Scan for the cell matching the given text and deliver its (X, Y) coordinate at center. 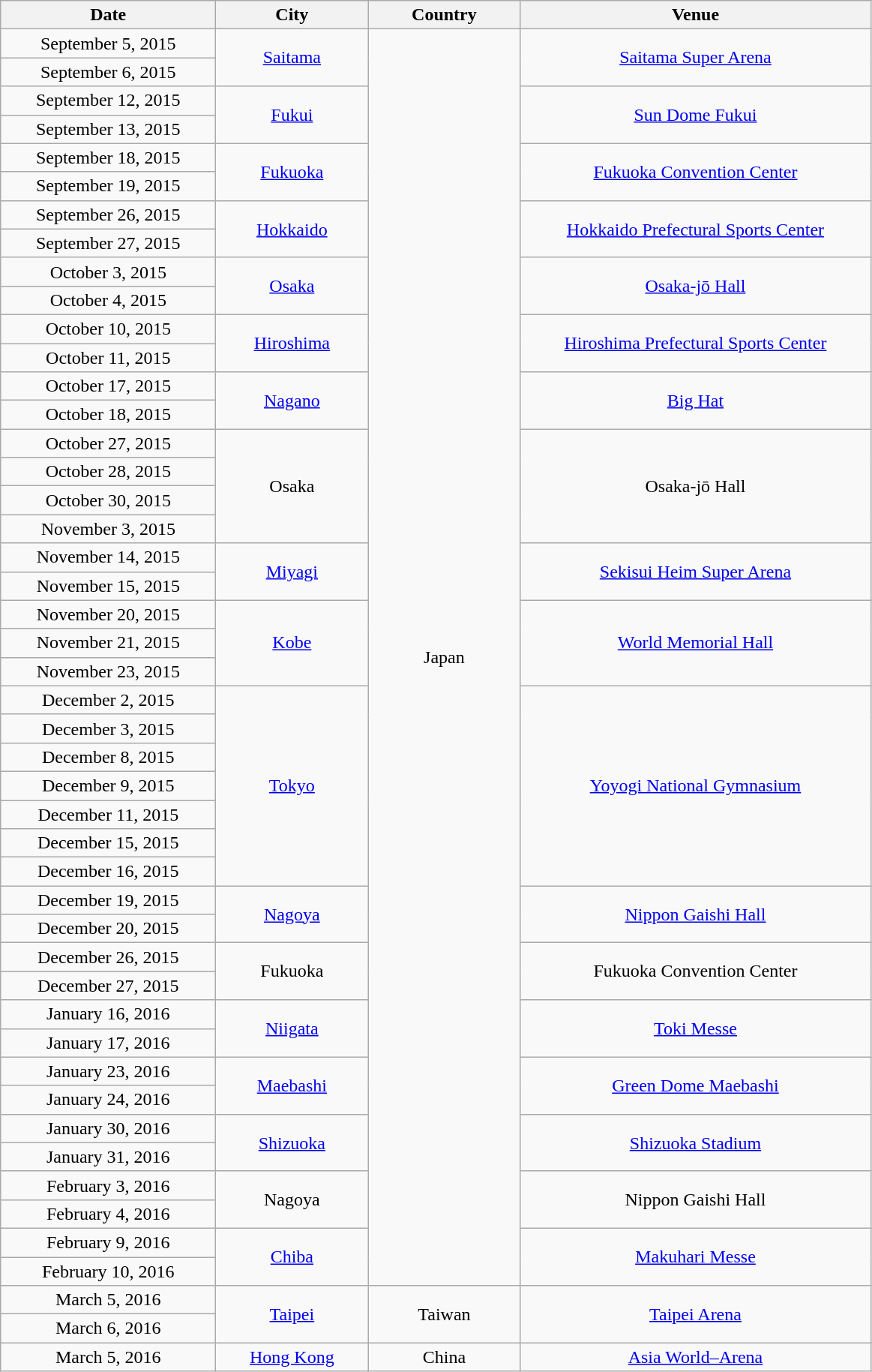
December 11, 2015 (108, 814)
December 16, 2015 (108, 872)
Big Hat (696, 401)
Nagano (292, 401)
Country (444, 15)
Kobe (292, 643)
Miyagi (292, 572)
Sun Dome Fukui (696, 115)
Hong Kong (292, 1357)
January 30, 2016 (108, 1128)
November 15, 2015 (108, 586)
December 9, 2015 (108, 785)
Asia World–Arena (696, 1357)
Taipei (292, 1314)
Sekisui Heim Super Arena (696, 572)
November 20, 2015 (108, 614)
October 27, 2015 (108, 443)
December 3, 2015 (108, 728)
March 6, 2016 (108, 1328)
Tokyo (292, 785)
November 3, 2015 (108, 529)
Saitama (292, 58)
Maebashi (292, 1085)
December 19, 2015 (108, 900)
December 27, 2015 (108, 986)
January 16, 2016 (108, 1014)
Niigata (292, 1028)
December 20, 2015 (108, 929)
Shizuoka Stadium (696, 1142)
Taipei Arena (696, 1314)
September 12, 2015 (108, 101)
November 21, 2015 (108, 643)
January 24, 2016 (108, 1100)
Date (108, 15)
September 18, 2015 (108, 158)
December 15, 2015 (108, 843)
September 13, 2015 (108, 129)
February 9, 2016 (108, 1242)
October 28, 2015 (108, 472)
December 26, 2015 (108, 957)
Venue (696, 15)
Makuhari Messe (696, 1256)
October 30, 2015 (108, 500)
Saitama Super Arena (696, 58)
Hiroshima Prefectural Sports Center (696, 343)
Shizuoka (292, 1142)
Hiroshima (292, 343)
Japan (444, 657)
November 14, 2015 (108, 557)
January 31, 2016 (108, 1157)
September 5, 2015 (108, 44)
September 27, 2015 (108, 243)
September 19, 2015 (108, 186)
Green Dome Maebashi (696, 1085)
Fukui (292, 115)
Toki Messe (696, 1028)
January 23, 2016 (108, 1071)
December 2, 2015 (108, 700)
Chiba (292, 1256)
World Memorial Hall (696, 643)
October 11, 2015 (108, 358)
October 10, 2015 (108, 329)
October 4, 2015 (108, 300)
October 17, 2015 (108, 386)
Yoyogi National Gymnasium (696, 785)
January 17, 2016 (108, 1043)
October 3, 2015 (108, 272)
February 10, 2016 (108, 1271)
February 3, 2016 (108, 1185)
Hokkaido (292, 229)
China (444, 1357)
December 8, 2015 (108, 757)
November 23, 2015 (108, 671)
City (292, 15)
October 18, 2015 (108, 415)
Hokkaido Prefectural Sports Center (696, 229)
September 6, 2015 (108, 72)
Taiwan (444, 1314)
February 4, 2016 (108, 1214)
September 26, 2015 (108, 215)
